Provide the [x, y] coordinate of the cell's center where the given text is located.  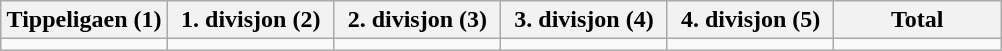
4. divisjon (5) [750, 20]
1. divisjon (2) [250, 20]
Tippeligaen (1) [84, 20]
3. divisjon (4) [584, 20]
2. divisjon (3) [418, 20]
Total [918, 20]
